Locate the cell with the specified text and output its (x, y) center coordinate. 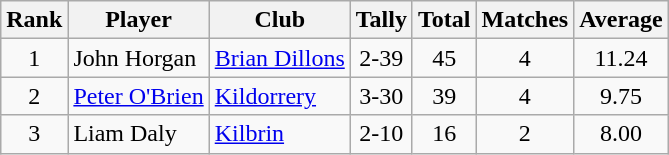
45 (444, 58)
16 (444, 134)
3 (34, 134)
3-30 (381, 96)
9.75 (622, 96)
Kilbrin (280, 134)
Total (444, 20)
Player (138, 20)
1 (34, 58)
Liam Daly (138, 134)
Rank (34, 20)
Tally (381, 20)
Average (622, 20)
11.24 (622, 58)
Peter O'Brien (138, 96)
2-10 (381, 134)
8.00 (622, 134)
Club (280, 20)
2-39 (381, 58)
Brian Dillons (280, 58)
Matches (525, 20)
John Horgan (138, 58)
Kildorrery (280, 96)
39 (444, 96)
